Scan for the cell matching the given text and deliver its [x, y] coordinate at center. 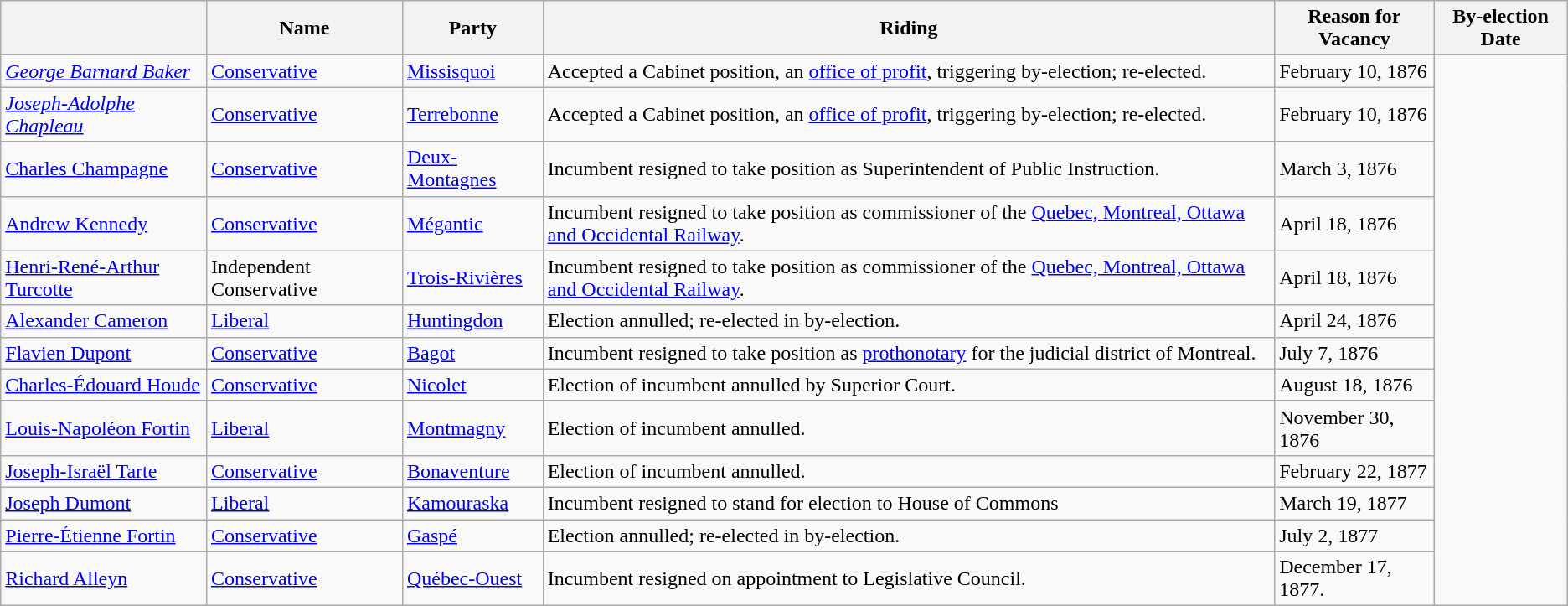
Gaspé [472, 536]
Terrebonne [472, 114]
Reason for Vacancy [1354, 28]
Huntingdon [472, 321]
Missisquoi [472, 71]
Bonaventure [472, 471]
Party [472, 28]
Andrew Kennedy [104, 223]
Trois-Rivières [472, 278]
July 7, 1876 [1354, 353]
Flavien Dupont [104, 353]
December 17, 1877. [1354, 578]
Nicolet [472, 385]
Joseph Dumont [104, 503]
George Barnard Baker [104, 71]
Mégantic [472, 223]
Incumbent resigned to take position as Superintendent of Public Instruction. [909, 169]
Deux-Montagnes [472, 169]
Henri-René-Arthur Turcotte [104, 278]
November 30, 1876 [1354, 427]
Incumbent resigned to stand for election to House of Commons [909, 503]
Louis-Napoléon Fortin [104, 427]
March 19, 1877 [1354, 503]
By-election Date [1501, 28]
August 18, 1876 [1354, 385]
Independent Conservative [304, 278]
February 22, 1877 [1354, 471]
Joseph-Adolphe Chapleau [104, 114]
Alexander Cameron [104, 321]
Kamouraska [472, 503]
Incumbent resigned to take position as prothonotary for the judicial district of Montreal. [909, 353]
March 3, 1876 [1354, 169]
Bagot [472, 353]
Charles Champagne [104, 169]
Incumbent resigned on appointment to Legislative Council. [909, 578]
Name [304, 28]
Joseph-Israël Tarte [104, 471]
July 2, 1877 [1354, 536]
Richard Alleyn [104, 578]
Pierre-Étienne Fortin [104, 536]
Montmagny [472, 427]
Charles-Édouard Houde [104, 385]
Election of incumbent annulled by Superior Court. [909, 385]
Québec-Ouest [472, 578]
Riding [909, 28]
April 24, 1876 [1354, 321]
